Locate the cell with the specified text and output its (X, Y) center coordinate. 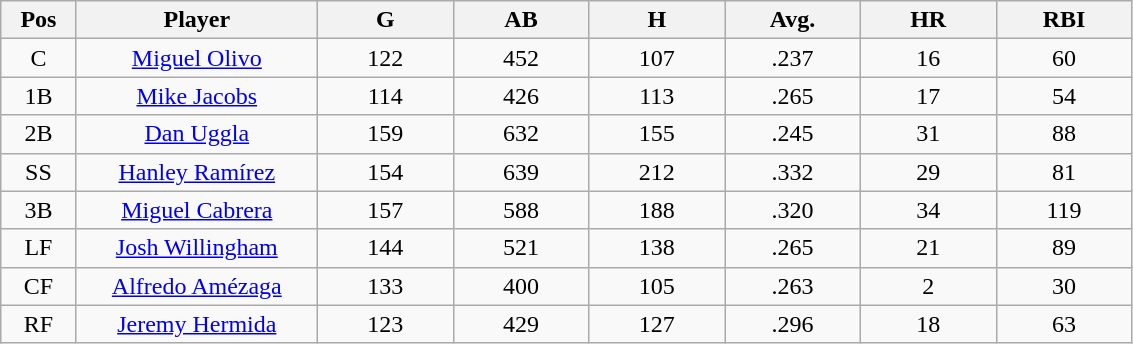
81 (1064, 172)
Josh Willingham (196, 248)
54 (1064, 96)
88 (1064, 134)
155 (657, 134)
29 (928, 172)
.263 (793, 286)
122 (385, 58)
144 (385, 248)
Pos (38, 20)
30 (1064, 286)
212 (657, 172)
123 (385, 324)
CF (38, 286)
Hanley Ramírez (196, 172)
188 (657, 210)
1B (38, 96)
21 (928, 248)
Mike Jacobs (196, 96)
157 (385, 210)
31 (928, 134)
.332 (793, 172)
Miguel Cabrera (196, 210)
Miguel Olivo (196, 58)
119 (1064, 210)
154 (385, 172)
HR (928, 20)
.320 (793, 210)
16 (928, 58)
.237 (793, 58)
400 (521, 286)
107 (657, 58)
452 (521, 58)
Player (196, 20)
18 (928, 324)
SS (38, 172)
426 (521, 96)
Dan Uggla (196, 134)
Alfredo Amézaga (196, 286)
429 (521, 324)
63 (1064, 324)
113 (657, 96)
632 (521, 134)
60 (1064, 58)
2B (38, 134)
AB (521, 20)
521 (521, 248)
H (657, 20)
C (38, 58)
89 (1064, 248)
17 (928, 96)
639 (521, 172)
G (385, 20)
105 (657, 286)
588 (521, 210)
34 (928, 210)
RBI (1064, 20)
3B (38, 210)
138 (657, 248)
159 (385, 134)
.245 (793, 134)
2 (928, 286)
133 (385, 286)
.296 (793, 324)
LF (38, 248)
Avg. (793, 20)
127 (657, 324)
114 (385, 96)
Jeremy Hermida (196, 324)
RF (38, 324)
